Scan for the cell matching the given text and deliver its (X, Y) coordinate at center. 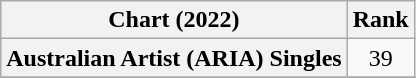
39 (380, 58)
Chart (2022) (174, 20)
Rank (380, 20)
Australian Artist (ARIA) Singles (174, 58)
